Return the [X, Y] coordinate for the center point of the cell that contains the specified text.  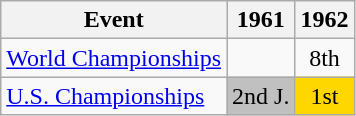
1961 [261, 20]
1962 [324, 20]
World Championships [114, 58]
U.S. Championships [114, 96]
1st [324, 96]
2nd J. [261, 96]
Event [114, 20]
8th [324, 58]
